Locate the cell with the specified text and output its (x, y) center coordinate. 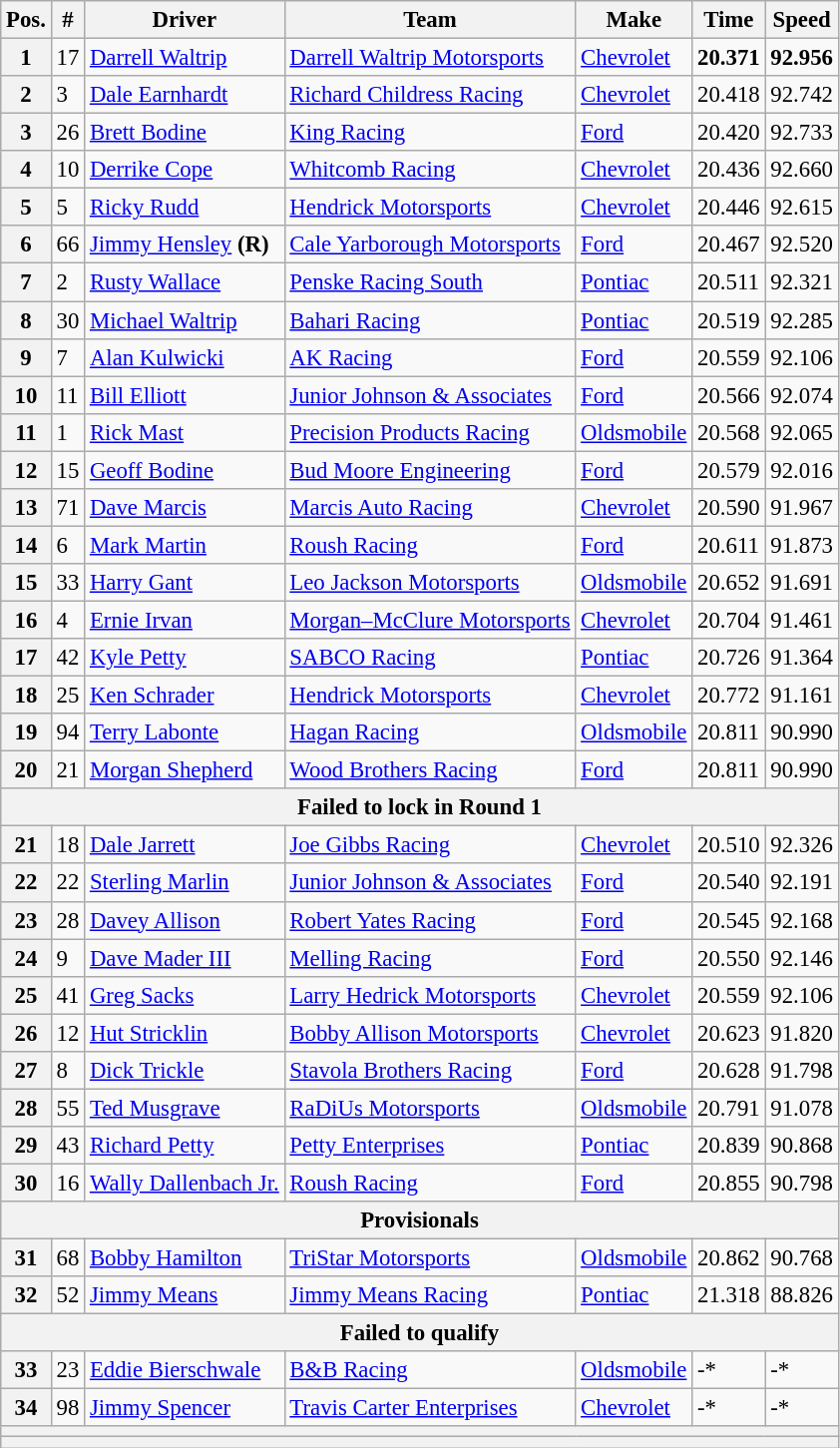
20.862 (728, 1258)
90.798 (802, 1183)
Alan Kulwicki (185, 357)
20.446 (728, 208)
20.652 (728, 583)
Greg Sacks (185, 995)
Morgan–McClure Motorsports (430, 620)
92.956 (802, 58)
92.326 (802, 845)
Hagan Racing (430, 732)
92.146 (802, 958)
19 (26, 732)
Darrell Waltrip Motorsports (430, 58)
Jimmy Means (185, 1295)
91.967 (802, 508)
Bahari Racing (430, 320)
24 (26, 958)
Ken Schrader (185, 696)
91.461 (802, 620)
Richard Childress Racing (430, 95)
Leo Jackson Motorsports (430, 583)
91.798 (802, 1071)
Ernie Irvan (185, 620)
34 (26, 1408)
# (68, 20)
20.436 (728, 170)
20.579 (728, 470)
92.615 (802, 208)
Cale Yarborough Motorsports (430, 244)
92.016 (802, 470)
Mark Martin (185, 545)
90.768 (802, 1258)
43 (68, 1146)
Driver (185, 20)
20.510 (728, 845)
Team (430, 20)
Dale Earnhardt (185, 95)
14 (26, 545)
Dave Mader III (185, 958)
27 (26, 1071)
91.820 (802, 1033)
Harry Gant (185, 583)
Michael Waltrip (185, 320)
20.628 (728, 1071)
90.868 (802, 1146)
Dick Trickle (185, 1071)
29 (26, 1146)
Stavola Brothers Racing (430, 1071)
Speed (802, 20)
20.704 (728, 620)
20.791 (728, 1108)
Precision Products Racing (430, 432)
Ted Musgrave (185, 1108)
Kyle Petty (185, 658)
Jimmy Means Racing (430, 1295)
91.078 (802, 1108)
Jimmy Hensley (R) (185, 244)
Bill Elliott (185, 395)
20.420 (728, 133)
92.742 (802, 95)
98 (68, 1408)
SABCO Racing (430, 658)
31 (26, 1258)
Whitcomb Racing (430, 170)
Dale Jarrett (185, 845)
91.873 (802, 545)
20.568 (728, 432)
41 (68, 995)
13 (26, 508)
Jimmy Spencer (185, 1408)
Failed to qualify (419, 1333)
Davey Allison (185, 920)
32 (26, 1295)
Hut Stricklin (185, 1033)
20.726 (728, 658)
Eddie Bierschwale (185, 1370)
Melling Racing (430, 958)
Marcis Auto Racing (430, 508)
92.520 (802, 244)
RaDiUs Motorsports (430, 1108)
Darrell Waltrip (185, 58)
Ricky Rudd (185, 208)
91.364 (802, 658)
21.318 (728, 1295)
Failed to lock in Round 1 (419, 807)
20.839 (728, 1146)
Pos. (26, 20)
66 (68, 244)
20.540 (728, 883)
92.733 (802, 133)
Dave Marcis (185, 508)
52 (68, 1295)
20.772 (728, 696)
20.418 (728, 95)
TriStar Motorsports (430, 1258)
Joe Gibbs Racing (430, 845)
92.065 (802, 432)
42 (68, 658)
20.611 (728, 545)
20.519 (728, 320)
Wally Dallenbach Jr. (185, 1183)
Robert Yates Racing (430, 920)
20.467 (728, 244)
Wood Brothers Racing (430, 770)
Derrike Cope (185, 170)
91.691 (802, 583)
68 (68, 1258)
20.855 (728, 1183)
20.566 (728, 395)
20 (26, 770)
Travis Carter Enterprises (430, 1408)
55 (68, 1108)
20.590 (728, 508)
92.660 (802, 170)
92.074 (802, 395)
20.371 (728, 58)
Sterling Marlin (185, 883)
Larry Hedrick Motorsports (430, 995)
Bobby Allison Motorsports (430, 1033)
King Racing (430, 133)
20.511 (728, 282)
Bobby Hamilton (185, 1258)
Richard Petty (185, 1146)
92.168 (802, 920)
20.550 (728, 958)
91.161 (802, 696)
Terry Labonte (185, 732)
92.191 (802, 883)
Provisionals (419, 1220)
Time (728, 20)
AK Racing (430, 357)
88.826 (802, 1295)
Rick Mast (185, 432)
Geoff Bodine (185, 470)
94 (68, 732)
Petty Enterprises (430, 1146)
Penske Racing South (430, 282)
92.285 (802, 320)
B&B Racing (430, 1370)
20.545 (728, 920)
Morgan Shepherd (185, 770)
20.623 (728, 1033)
Bud Moore Engineering (430, 470)
92.321 (802, 282)
Brett Bodine (185, 133)
71 (68, 508)
Rusty Wallace (185, 282)
Make (634, 20)
